Identify which cell holds the provided text, then report its [x, y] central coordinate. 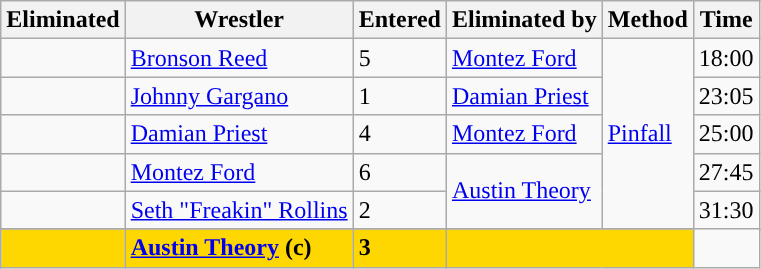
Wrestler [239, 20]
Seth "Freakin" Rollins [239, 210]
Entered [400, 20]
25:00 [726, 134]
18:00 [726, 58]
5 [400, 58]
Austin Theory [524, 191]
Eliminated by [524, 20]
31:30 [726, 210]
Time [726, 20]
Method [648, 20]
23:05 [726, 96]
Eliminated [63, 20]
6 [400, 172]
2 [400, 210]
Johnny Gargano [239, 96]
27:45 [726, 172]
4 [400, 134]
Austin Theory (c) [239, 248]
3 [400, 248]
Bronson Reed [239, 58]
Pinfall [648, 134]
1 [400, 96]
